For the text-containing cell, return its midpoint in (X, Y) coordinate format. 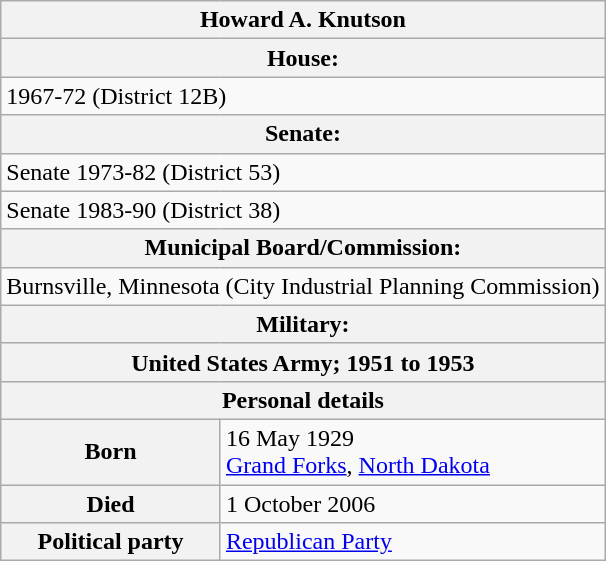
Died (111, 503)
Born (111, 452)
Senate 1983-90 (District 38) (303, 210)
1967-72 (District 12B) (303, 96)
Personal details (303, 400)
United States Army; 1951 to 1953 (303, 362)
House: (303, 58)
Senate 1973-82 (District 53) (303, 172)
Military: (303, 324)
Political party (111, 542)
1 October 2006 (412, 503)
Howard A. Knutson (303, 20)
Burnsville, Minnesota (City Industrial Planning Commission) (303, 286)
Senate: (303, 134)
Municipal Board/Commission: (303, 248)
16 May 1929Grand Forks, North Dakota (412, 452)
Republican Party (412, 542)
